From the cell containing the given text, extract its center point as (X, Y) coordinate. 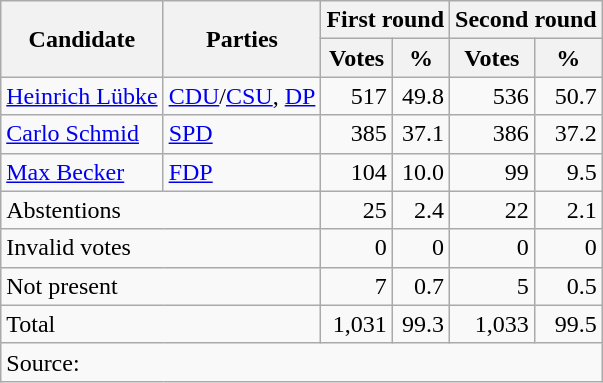
517 (356, 96)
FDP (242, 172)
104 (356, 172)
Candidate (82, 39)
Parties (242, 39)
2.4 (420, 210)
22 (492, 210)
99 (492, 172)
49.8 (420, 96)
37.2 (568, 134)
385 (356, 134)
99.5 (568, 324)
9.5 (568, 172)
Total (161, 324)
50.7 (568, 96)
Invalid votes (161, 248)
5 (492, 286)
Second round (526, 20)
Abstentions (161, 210)
386 (492, 134)
10.0 (420, 172)
First round (386, 20)
Max Becker (82, 172)
25 (356, 210)
SPD (242, 134)
1,031 (356, 324)
1,033 (492, 324)
CDU/CSU, DP (242, 96)
536 (492, 96)
0.5 (568, 286)
37.1 (420, 134)
99.3 (420, 324)
Carlo Schmid (82, 134)
Heinrich Lübke (82, 96)
Source: (302, 362)
2.1 (568, 210)
0.7 (420, 286)
7 (356, 286)
Not present (161, 286)
